Locate the cell with the specified text and output its (X, Y) center coordinate. 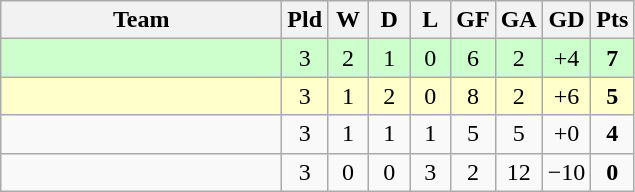
D (390, 20)
+6 (566, 96)
Pts (612, 20)
L (430, 20)
+0 (566, 134)
Pld (305, 20)
+4 (566, 58)
6 (473, 58)
−10 (566, 172)
8 (473, 96)
12 (518, 172)
W (348, 20)
7 (612, 58)
GF (473, 20)
GA (518, 20)
GD (566, 20)
4 (612, 134)
Team (142, 20)
